Find where the given text appears and provide that cell's center as [X, Y] coordinate. 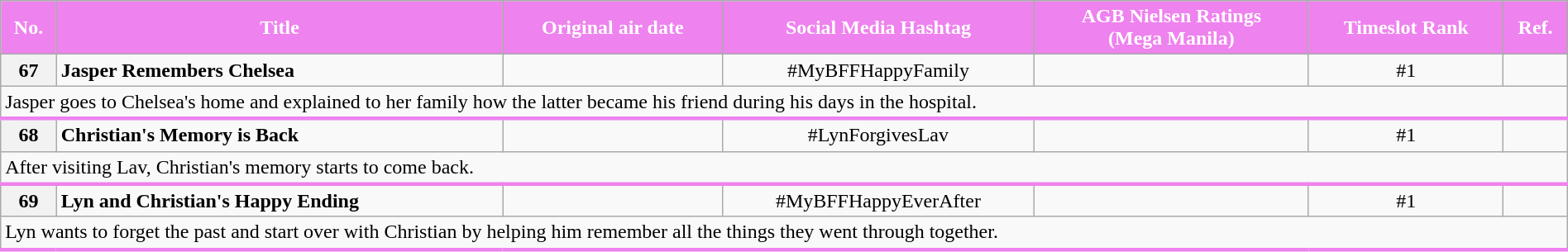
Lyn wants to forget the past and start over with Christian by helping him remember all the things they went through together. [784, 233]
Christian's Memory is Back [280, 135]
69 [28, 201]
No. [28, 28]
AGB Nielsen Ratings(Mega Manila) [1171, 28]
Ref. [1535, 28]
Original air date [613, 28]
68 [28, 135]
#MyBFFHappyFamily [878, 70]
Lyn and Christian's Happy Ending [280, 201]
Jasper goes to Chelsea's home and explained to her family how the latter became his friend during his days in the hospital. [784, 102]
Timeslot Rank [1406, 28]
Title [280, 28]
Social Media Hashtag [878, 28]
Jasper Remembers Chelsea [280, 70]
#LynForgivesLav [878, 135]
#MyBFFHappyEverAfter [878, 201]
After visiting Lav, Christian's memory starts to come back. [784, 168]
67 [28, 70]
